Determine the [X, Y] coordinate at the center of the cell enclosing the given text.  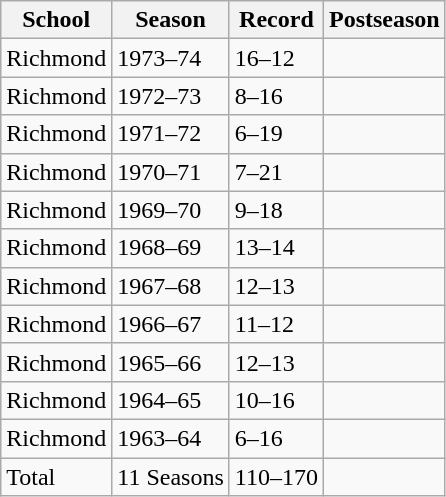
School [56, 20]
13–14 [276, 248]
6–16 [276, 438]
7–21 [276, 172]
110–170 [276, 477]
Total [56, 477]
1967–68 [171, 286]
1964–65 [171, 400]
1970–71 [171, 172]
1968–69 [171, 248]
1966–67 [171, 324]
1963–64 [171, 438]
Postseason [385, 20]
1973–74 [171, 58]
1965–66 [171, 362]
Record [276, 20]
16–12 [276, 58]
8–16 [276, 96]
Season [171, 20]
6–19 [276, 134]
1972–73 [171, 96]
9–18 [276, 210]
1969–70 [171, 210]
11–12 [276, 324]
1971–72 [171, 134]
10–16 [276, 400]
11 Seasons [171, 477]
